Return the (X, Y) coordinate for the center point of the cell that contains the specified text.  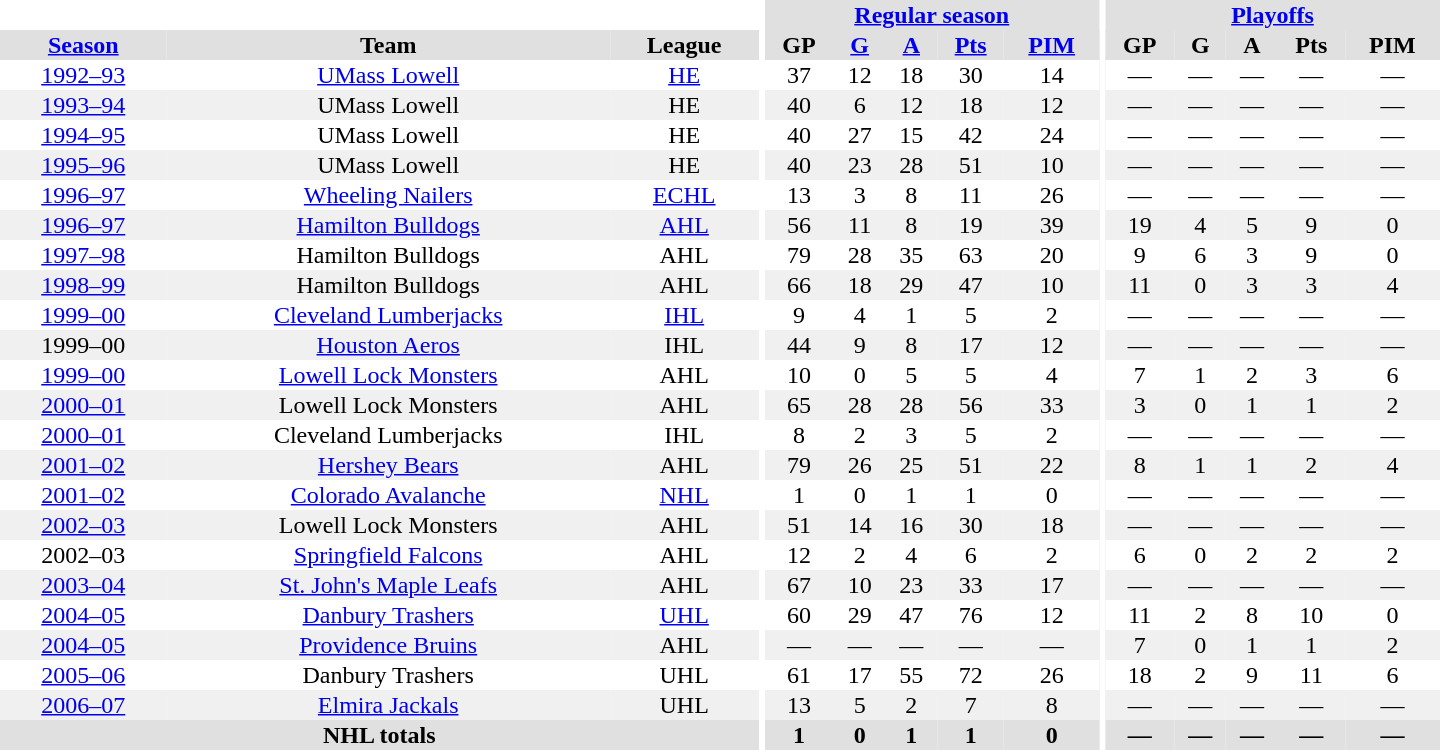
2005–06 (84, 675)
Playoffs (1272, 15)
15 (911, 135)
66 (799, 285)
Providence Bruins (388, 645)
60 (799, 615)
20 (1052, 255)
42 (970, 135)
1998–99 (84, 285)
1995–96 (84, 165)
NHL (684, 495)
ECHL (684, 195)
Season (84, 45)
39 (1052, 225)
Colorado Avalanche (388, 495)
2003–04 (84, 585)
1997–98 (84, 255)
55 (911, 675)
NHL totals (380, 735)
76 (970, 615)
1994–95 (84, 135)
24 (1052, 135)
63 (970, 255)
St. John's Maple Leafs (388, 585)
1992–93 (84, 75)
25 (911, 465)
65 (799, 405)
2006–07 (84, 705)
Elmira Jackals (388, 705)
Springfield Falcons (388, 555)
1993–94 (84, 105)
Houston Aeros (388, 345)
61 (799, 675)
Hershey Bears (388, 465)
Wheeling Nailers (388, 195)
Team (388, 45)
67 (799, 585)
22 (1052, 465)
35 (911, 255)
16 (911, 525)
Regular season (932, 15)
27 (860, 135)
37 (799, 75)
72 (970, 675)
League (684, 45)
44 (799, 345)
